Detect which cell encompasses the target text, then output its (X, Y) center coordinate. 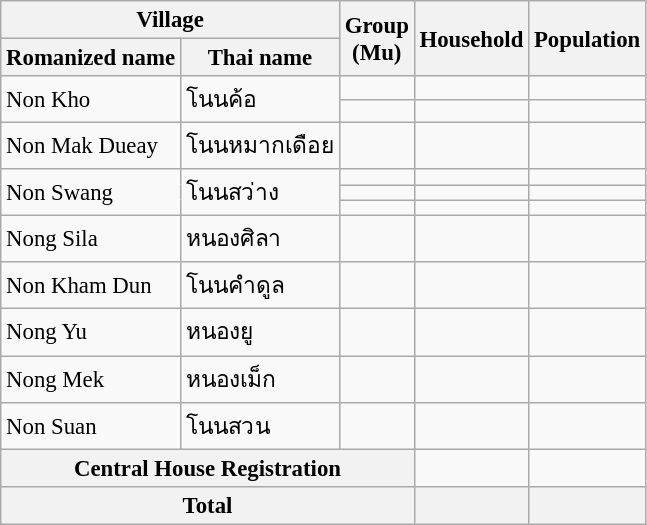
Village (170, 20)
Non Swang (91, 192)
Non Kham Dun (91, 286)
โนนสวน (260, 426)
Total (208, 505)
โนนค้อ (260, 100)
Population (588, 38)
Non Kho (91, 100)
หนองศิลา (260, 240)
โนนสว่าง (260, 192)
Nong Sila (91, 240)
Nong Mek (91, 380)
Household (471, 38)
Group(Mu) (376, 38)
โนนคำดูล (260, 286)
Non Mak Dueay (91, 146)
Central House Registration (208, 468)
Thai name (260, 58)
โนนหมากเดือย (260, 146)
Romanized name (91, 58)
หนองยู (260, 332)
Non Suan (91, 426)
หนองเม็ก (260, 380)
Nong Yu (91, 332)
